Find where the given text appears and provide that cell's center as (X, Y) coordinate. 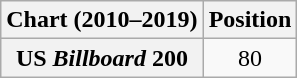
80 (250, 58)
US Billboard 200 (102, 58)
Chart (2010–2019) (102, 20)
Position (250, 20)
